Detect which cell encompasses the target text, then output its [X, Y] center coordinate. 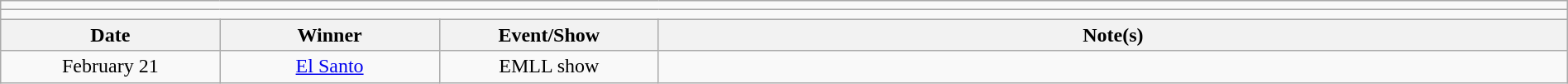
Date [111, 35]
Event/Show [549, 35]
EMLL show [549, 67]
Winner [329, 35]
El Santo [329, 67]
February 21 [111, 67]
Note(s) [1113, 35]
